Determine the (X, Y) coordinate at the center of the cell enclosing the given text.  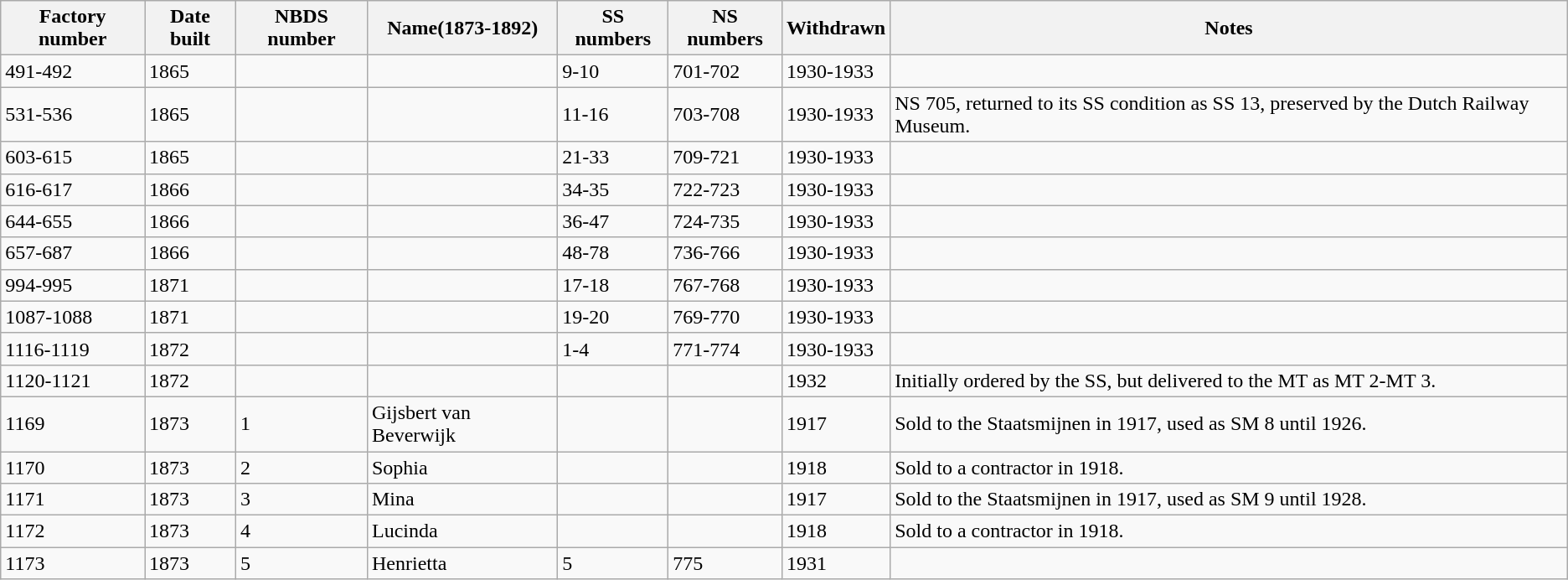
1116-1119 (73, 349)
703-708 (725, 114)
701-702 (725, 71)
1-4 (613, 349)
Factory number (73, 28)
2 (302, 467)
48-78 (613, 253)
17-18 (613, 285)
3 (302, 500)
4 (302, 531)
Notes (1230, 28)
SS numbers (613, 28)
657-687 (73, 253)
NS numbers (725, 28)
Sold to the Staatsmijnen in 1917, used as SM 9 until 1928. (1230, 500)
724-735 (725, 221)
1172 (73, 531)
9-10 (613, 71)
36-47 (613, 221)
769-770 (725, 317)
11-16 (613, 114)
19-20 (613, 317)
NBDS number (302, 28)
NS 705, returned to its SS condition as SS 13, preserved by the Dutch Railway Museum. (1230, 114)
1087-1088 (73, 317)
Date built (191, 28)
1171 (73, 500)
491-492 (73, 71)
1169 (73, 424)
1931 (836, 563)
Gijsbert van Beverwijk (462, 424)
994-995 (73, 285)
709-721 (725, 158)
21-33 (613, 158)
Henrietta (462, 563)
1120-1121 (73, 381)
736-766 (725, 253)
Initially ordered by the SS, but delivered to the MT as MT 2-MT 3. (1230, 381)
1932 (836, 381)
1170 (73, 467)
Sophia (462, 467)
1173 (73, 563)
616-617 (73, 189)
603-615 (73, 158)
722-723 (725, 189)
771-774 (725, 349)
775 (725, 563)
Name(1873-1892) (462, 28)
644-655 (73, 221)
1 (302, 424)
Lucinda (462, 531)
Withdrawn (836, 28)
531-536 (73, 114)
Mina (462, 500)
34-35 (613, 189)
767-768 (725, 285)
Sold to the Staatsmijnen in 1917, used as SM 8 until 1926. (1230, 424)
